Return the (X, Y) coordinate for the center point of the cell that contains the specified text.  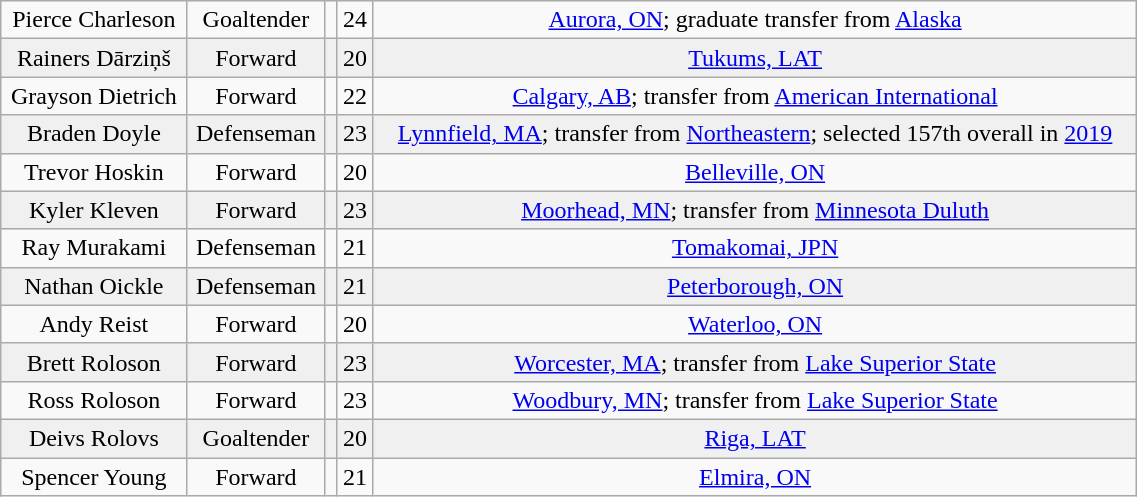
Worcester, MA; transfer from Lake Superior State (754, 362)
Belleville, ON (754, 172)
Ross Roloson (94, 400)
Lynnfield, MA; transfer from Northeastern; selected 157th overall in 2019 (754, 134)
22 (354, 96)
Ray Murakami (94, 248)
Kyler Kleven (94, 210)
Braden Doyle (94, 134)
Rainers Dārziņš (94, 58)
Pierce Charleson (94, 20)
Nathan Oickle (94, 286)
Elmira, ON (754, 477)
Riga, LAT (754, 438)
24 (354, 20)
Grayson Dietrich (94, 96)
Deivs Rolovs (94, 438)
Spencer Young (94, 477)
Andy Reist (94, 324)
Peterborough, ON (754, 286)
Woodbury, MN; transfer from Lake Superior State (754, 400)
Tomakomai, JPN (754, 248)
Waterloo, ON (754, 324)
Calgary, AB; transfer from American International (754, 96)
Brett Roloson (94, 362)
Moorhead, MN; transfer from Minnesota Duluth (754, 210)
Tukums, LAT (754, 58)
Trevor Hoskin (94, 172)
Aurora, ON; graduate transfer from Alaska (754, 20)
